Output the [X, Y] coordinate of the center of the cell containing the given text.  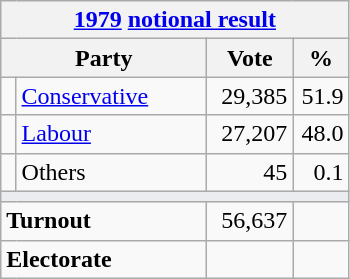
56,637 [250, 221]
1979 notional result [175, 20]
Electorate [104, 259]
27,207 [250, 134]
0.1 [321, 172]
Others [112, 172]
51.9 [321, 96]
% [321, 58]
48.0 [321, 134]
Party [104, 58]
29,385 [250, 96]
Conservative [112, 96]
Turnout [104, 221]
Vote [250, 58]
45 [250, 172]
Labour [112, 134]
